Extract the [x, y] coordinate from the center of the cell holding the provided text.  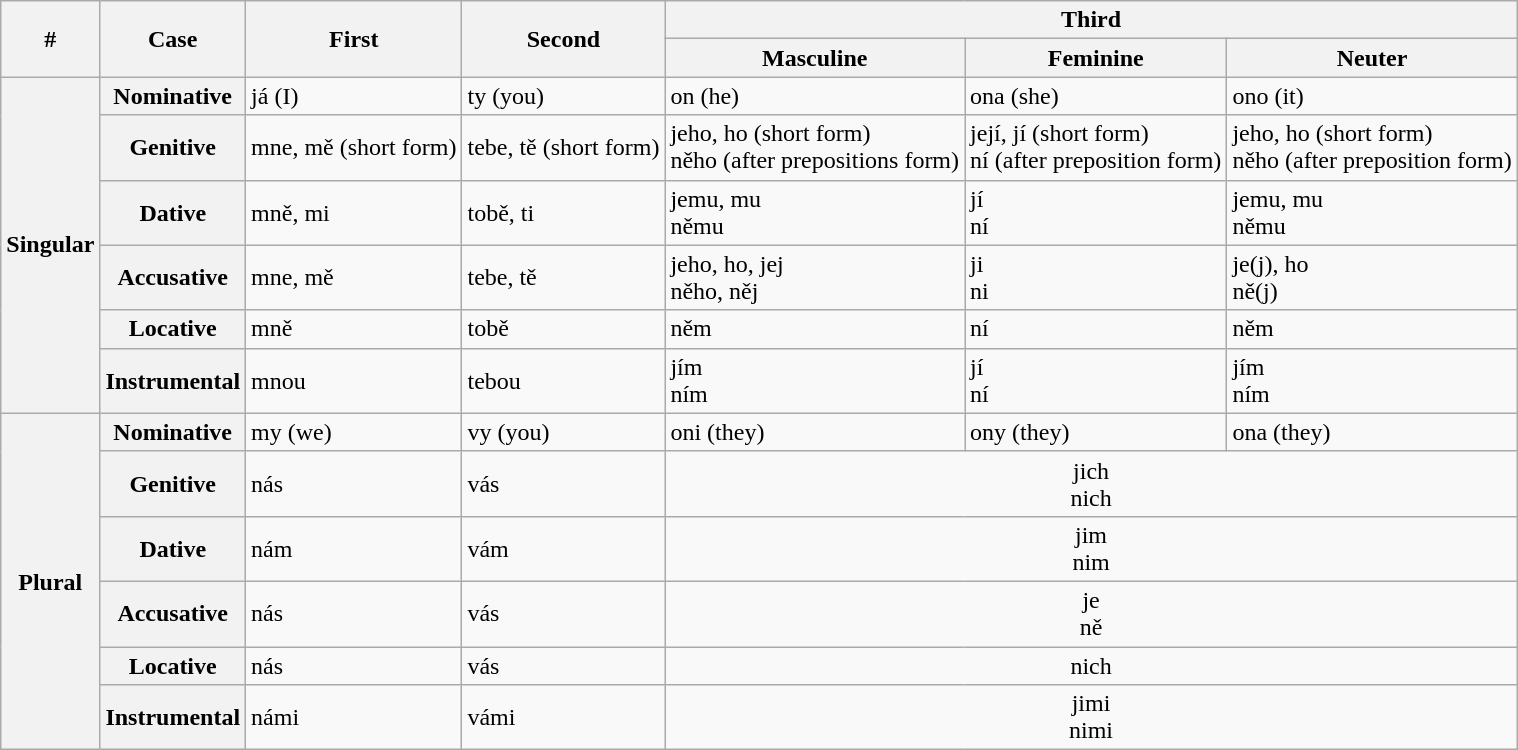
ony (they) [1096, 432]
mne, mě [354, 278]
Masculine [815, 58]
je(j), honě(j) [1372, 278]
vám [564, 548]
nám [354, 548]
Third [1091, 20]
tebe, tě (short form) [564, 148]
jeho, ho (short form)něho (after prepositions form) [815, 148]
oni (they) [815, 432]
my (we) [354, 432]
Singular [50, 245]
jeho, ho, jejněho, něj [815, 278]
Case [173, 39]
# [50, 39]
tobě, ti [564, 212]
mně [354, 329]
její, jí (short form)ní (after preposition form) [1096, 148]
tebe, tě [564, 278]
námi [354, 718]
First [354, 39]
jeho, ho (short form)něho (after preposition form) [1372, 148]
jimnim [1091, 548]
mne, mě (short form) [354, 148]
Plural [50, 581]
ono (it) [1372, 96]
mnou [354, 380]
jini [1096, 278]
Neuter [1372, 58]
ona (they) [1372, 432]
mně, mi [354, 212]
on (he) [815, 96]
tebou [564, 380]
já (I) [354, 96]
ty (you) [564, 96]
ona (she) [1096, 96]
vámi [564, 718]
jiminimi [1091, 718]
jeně [1091, 614]
jichnich [1091, 484]
ní [1096, 329]
Second [564, 39]
tobě [564, 329]
Feminine [1096, 58]
vy (you) [564, 432]
nich [1091, 665]
